Determine the (X, Y) coordinate at the center of the cell enclosing the given text.  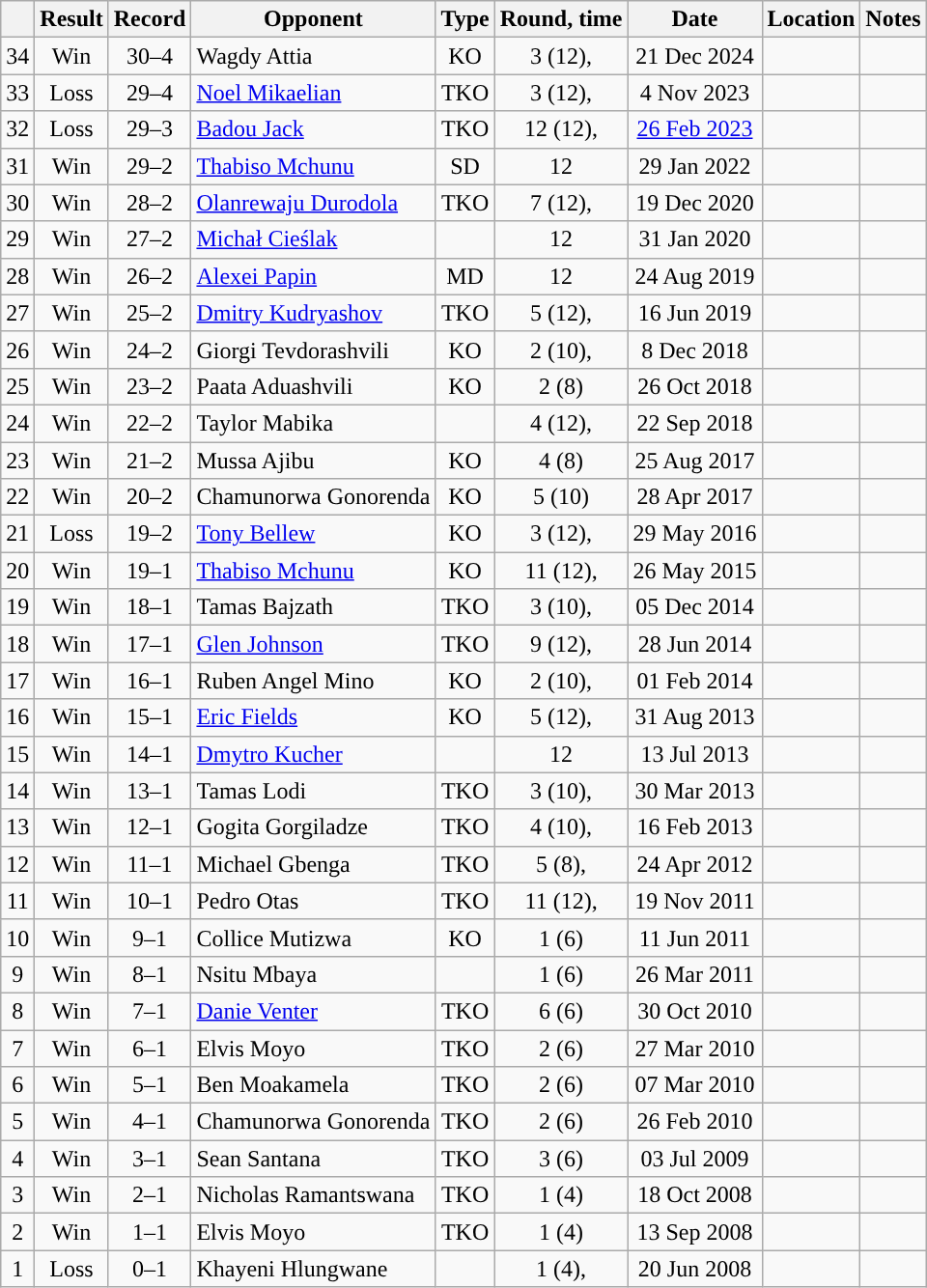
3 (6) (561, 1159)
28–2 (150, 203)
6 (17, 1085)
28 Jun 2014 (695, 644)
3–1 (150, 1159)
20–2 (150, 497)
19 Dec 2020 (695, 203)
5 (10) (561, 497)
12 (12), (561, 129)
Round, time (561, 19)
Taylor Mabika (313, 423)
24 Aug 2019 (695, 276)
4 Nov 2023 (695, 93)
Ruben Angel Mino (313, 681)
Noel Mikaelian (313, 93)
1–1 (150, 1232)
8 (17, 1011)
Ben Moakamela (313, 1085)
SD (465, 166)
15 (17, 754)
20 (17, 571)
29–4 (150, 93)
Eric Fields (313, 717)
4 (12), (561, 423)
Michał Cieślak (313, 239)
21 Dec 2024 (695, 56)
Giorgi Tevdorashvili (313, 350)
27 Mar 2010 (695, 1048)
Danie Venter (313, 1011)
Location (811, 19)
21 (17, 534)
31 Jan 2020 (695, 239)
9–1 (150, 938)
Result (71, 19)
17–1 (150, 644)
30 Oct 2010 (695, 1011)
Dmytro Kucher (313, 754)
14 (17, 791)
2 (8) (561, 386)
4 (17, 1159)
26 Feb 2023 (695, 129)
Khayeni Hlungwane (313, 1269)
16–1 (150, 681)
13 (17, 827)
Tamas Lodi (313, 791)
1 (17, 1269)
03 Jul 2009 (695, 1159)
26 May 2015 (695, 571)
24–2 (150, 350)
Collice Mutizwa (313, 938)
Paata Aduashvili (313, 386)
7 (12), (561, 203)
Badou Jack (313, 129)
28 (17, 276)
2–1 (150, 1195)
Michael Gbenga (313, 864)
29 Jan 2022 (695, 166)
16 Jun 2019 (695, 313)
31 Aug 2013 (695, 717)
22–2 (150, 423)
7 (17, 1048)
32 (17, 129)
01 Feb 2014 (695, 681)
34 (17, 56)
Nicholas Ramantswana (313, 1195)
18–1 (150, 607)
25 Aug 2017 (695, 461)
Dmitry Kudryashov (313, 313)
Record (150, 19)
Tamas Bajzath (313, 607)
5 (17, 1122)
23–2 (150, 386)
4 (10), (561, 827)
5–1 (150, 1085)
Tony Bellew (313, 534)
Alexei Papin (313, 276)
Gogita Gorgiladze (313, 827)
29–3 (150, 129)
Date (695, 19)
23 (17, 461)
0–1 (150, 1269)
6–1 (150, 1048)
8 Dec 2018 (695, 350)
Type (465, 19)
21–2 (150, 461)
05 Dec 2014 (695, 607)
11 (17, 901)
16 Feb 2013 (695, 827)
22 Sep 2018 (695, 423)
19–1 (150, 571)
Mussa Ajibu (313, 461)
MD (465, 276)
10 (17, 938)
2 (17, 1232)
24 (17, 423)
26–2 (150, 276)
29–2 (150, 166)
26 Feb 2010 (695, 1122)
26 Mar 2011 (695, 974)
10–1 (150, 901)
29 May 2016 (695, 534)
30 (17, 203)
Sean Santana (313, 1159)
19 Nov 2011 (695, 901)
Notes (893, 19)
30 Mar 2013 (695, 791)
27–2 (150, 239)
6 (6) (561, 1011)
13–1 (150, 791)
26 Oct 2018 (695, 386)
27 (17, 313)
26 (17, 350)
9 (17, 974)
24 Apr 2012 (695, 864)
4 (8) (561, 461)
13 Jul 2013 (695, 754)
12–1 (150, 827)
11 Jun 2011 (695, 938)
Glen Johnson (313, 644)
1 (4), (561, 1269)
Nsitu Mbaya (313, 974)
Opponent (313, 19)
5 (8), (561, 864)
25 (17, 386)
20 Jun 2008 (695, 1269)
Wagdy Attia (313, 56)
18 (17, 644)
07 Mar 2010 (695, 1085)
25–2 (150, 313)
16 (17, 717)
4–1 (150, 1122)
Olanrewaju Durodola (313, 203)
14–1 (150, 754)
22 (17, 497)
30–4 (150, 56)
13 Sep 2008 (695, 1232)
3 (17, 1195)
19 (17, 607)
29 (17, 239)
33 (17, 93)
11–1 (150, 864)
8–1 (150, 974)
28 Apr 2017 (695, 497)
9 (12), (561, 644)
19–2 (150, 534)
17 (17, 681)
15–1 (150, 717)
31 (17, 166)
Pedro Otas (313, 901)
7–1 (150, 1011)
18 Oct 2008 (695, 1195)
